Find where the given text appears and provide that cell's center as (x, y) coordinate. 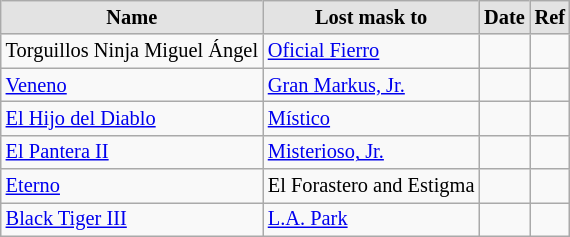
El Forastero and Estigma (371, 186)
Gran Markus, Jr. (371, 85)
Name (132, 17)
Ref (550, 17)
Lost mask to (371, 17)
Date (504, 17)
Eterno (132, 186)
Misterioso, Jr. (371, 152)
Torguillos Ninja Miguel Ángel (132, 51)
Black Tiger III (132, 219)
Místico (371, 118)
Veneno (132, 85)
L.A. Park (371, 219)
Oficial Fierro (371, 51)
El Hijo del Diablo (132, 118)
El Pantera II (132, 152)
